Return the (X, Y) coordinate for the center point of the cell that contains the specified text.  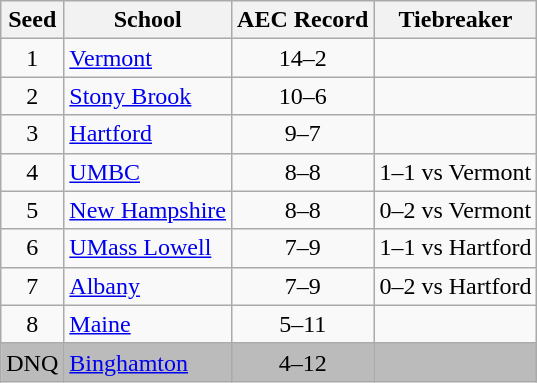
1–1 vs Hartford (456, 248)
2 (32, 96)
Albany (148, 286)
DNQ (32, 362)
1 (32, 58)
5 (32, 210)
Tiebreaker (456, 20)
5–11 (303, 324)
0–2 vs Hartford (456, 286)
Hartford (148, 134)
4–12 (303, 362)
New Hampshire (148, 210)
14–2 (303, 58)
Seed (32, 20)
Binghamton (148, 362)
Maine (148, 324)
1–1 vs Vermont (456, 172)
Vermont (148, 58)
3 (32, 134)
UMass Lowell (148, 248)
9–7 (303, 134)
School (148, 20)
10–6 (303, 96)
Stony Brook (148, 96)
8 (32, 324)
6 (32, 248)
AEC Record (303, 20)
UMBC (148, 172)
4 (32, 172)
7 (32, 286)
0–2 vs Vermont (456, 210)
